Output the (X, Y) coordinate of the center of the cell containing the given text.  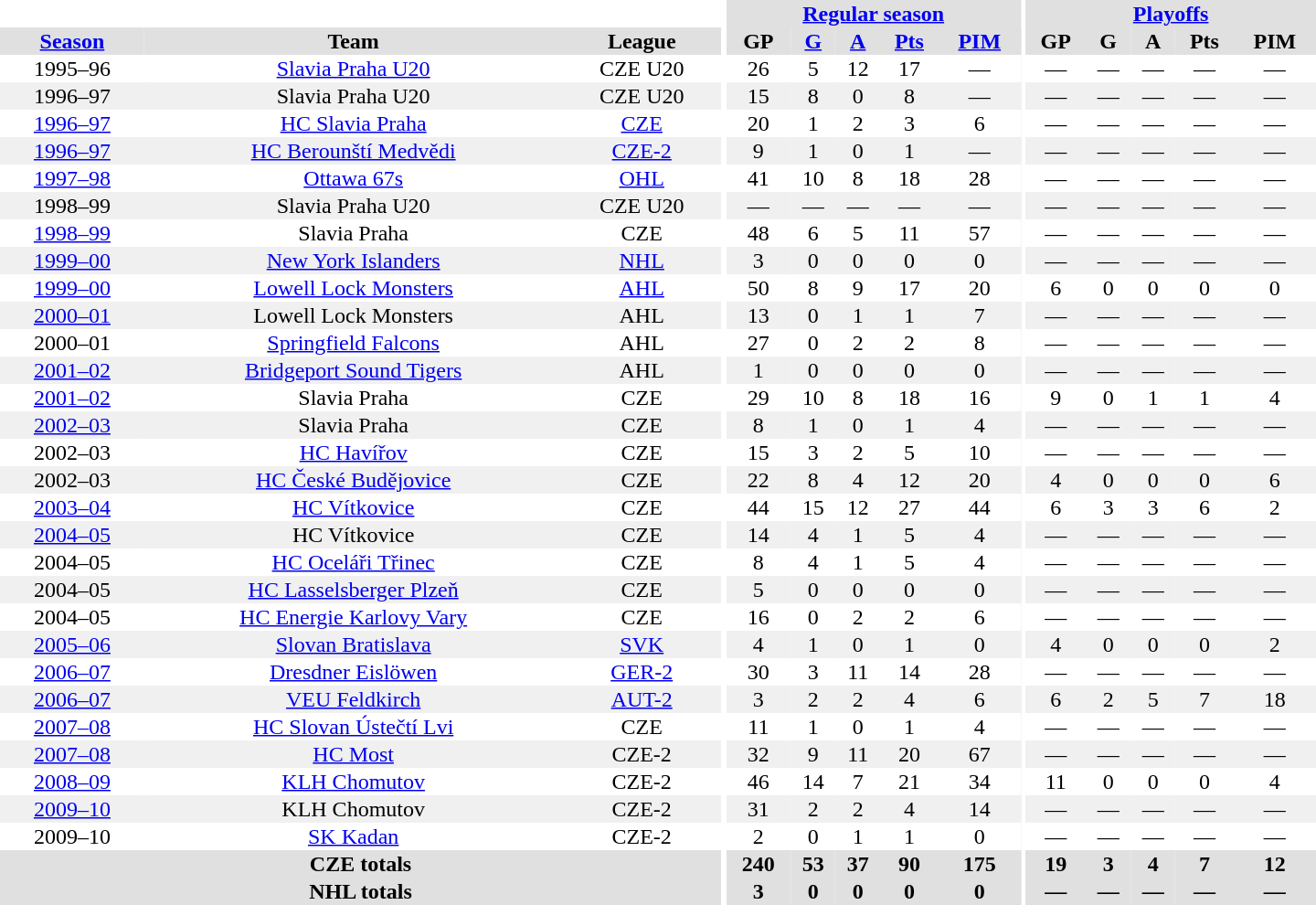
48 (759, 233)
GER-2 (642, 672)
HC Most (354, 754)
HC České Budějovice (354, 480)
Playoffs (1171, 14)
NHL totals (360, 891)
67 (980, 754)
19 (1056, 864)
50 (759, 288)
HC Slovan Ústečtí Lvi (354, 727)
22 (759, 480)
31 (759, 809)
CZE totals (360, 864)
HC Oceláři Třinec (354, 562)
New York Islanders (354, 261)
26 (759, 69)
53 (813, 864)
37 (857, 864)
HC Energie Karlovy Vary (354, 617)
Ottawa 67s (354, 178)
175 (980, 864)
34 (980, 782)
SVK (642, 644)
Slovan Bratislava (354, 644)
13 (759, 315)
HC Lasselsberger Plzeň (354, 590)
32 (759, 754)
VEU Feldkirch (354, 699)
57 (980, 233)
21 (908, 782)
2003–04 (72, 507)
240 (759, 864)
1997–98 (72, 178)
HC Havířov (354, 452)
League (642, 41)
Dresdner Eislöwen (354, 672)
46 (759, 782)
90 (908, 864)
Team (354, 41)
Springfield Falcons (354, 343)
2008–09 (72, 782)
HC Berounští Medvědi (354, 151)
NHL (642, 261)
SK Kadan (354, 836)
1995–96 (72, 69)
HC Slavia Praha (354, 123)
Bridgeport Sound Tigers (354, 370)
OHL (642, 178)
AUT-2 (642, 699)
41 (759, 178)
Season (72, 41)
Regular season (873, 14)
30 (759, 672)
29 (759, 398)
2005–06 (72, 644)
